Find where the given text appears and provide that cell's center as [x, y] coordinate. 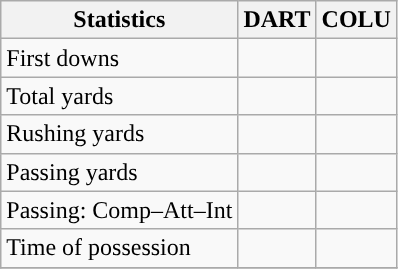
Passing yards [120, 172]
COLU [356, 20]
DART [277, 20]
Time of possession [120, 248]
Total yards [120, 96]
Rushing yards [120, 134]
First downs [120, 58]
Passing: Comp–Att–Int [120, 210]
Statistics [120, 20]
